Output the (x, y) coordinate of the center of the cell containing the given text.  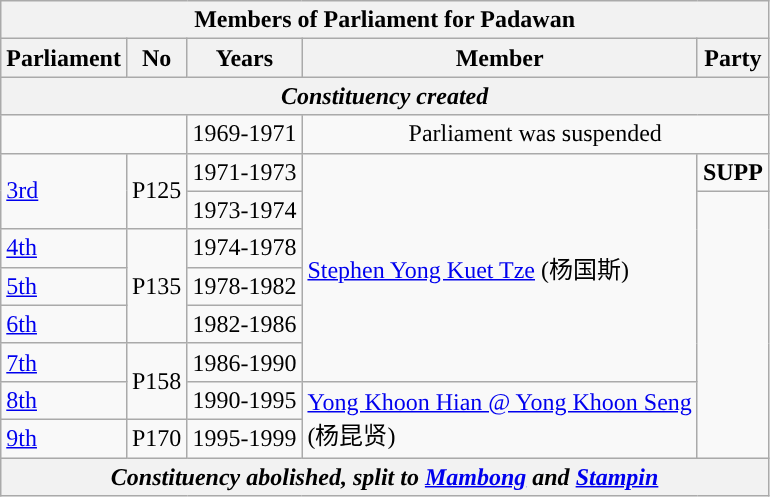
8th (64, 400)
Yong Khoon Hian @ Yong Khoon Seng (杨昆贤) (500, 419)
1969-1971 (244, 134)
P158 (156, 381)
1978-1982 (244, 286)
1995-1999 (244, 438)
6th (64, 324)
1986-1990 (244, 362)
1973-1974 (244, 210)
4th (64, 248)
5th (64, 286)
1971-1973 (244, 172)
Stephen Yong Kuet Tze (杨国斯) (500, 267)
1982-1986 (244, 324)
Constituency created (385, 96)
1990-1995 (244, 400)
Parliament (64, 58)
3rd (64, 191)
7th (64, 362)
Parliament was suspended (536, 134)
SUPP (732, 172)
Members of Parliament for Padawan (385, 20)
No (156, 58)
Years (244, 58)
1974-1978 (244, 248)
P125 (156, 191)
Member (500, 58)
Constituency abolished, split to Mambong and Stampin (385, 477)
9th (64, 438)
Party (732, 58)
P170 (156, 438)
P135 (156, 286)
